Detect which cell encompasses the target text, then output its (x, y) center coordinate. 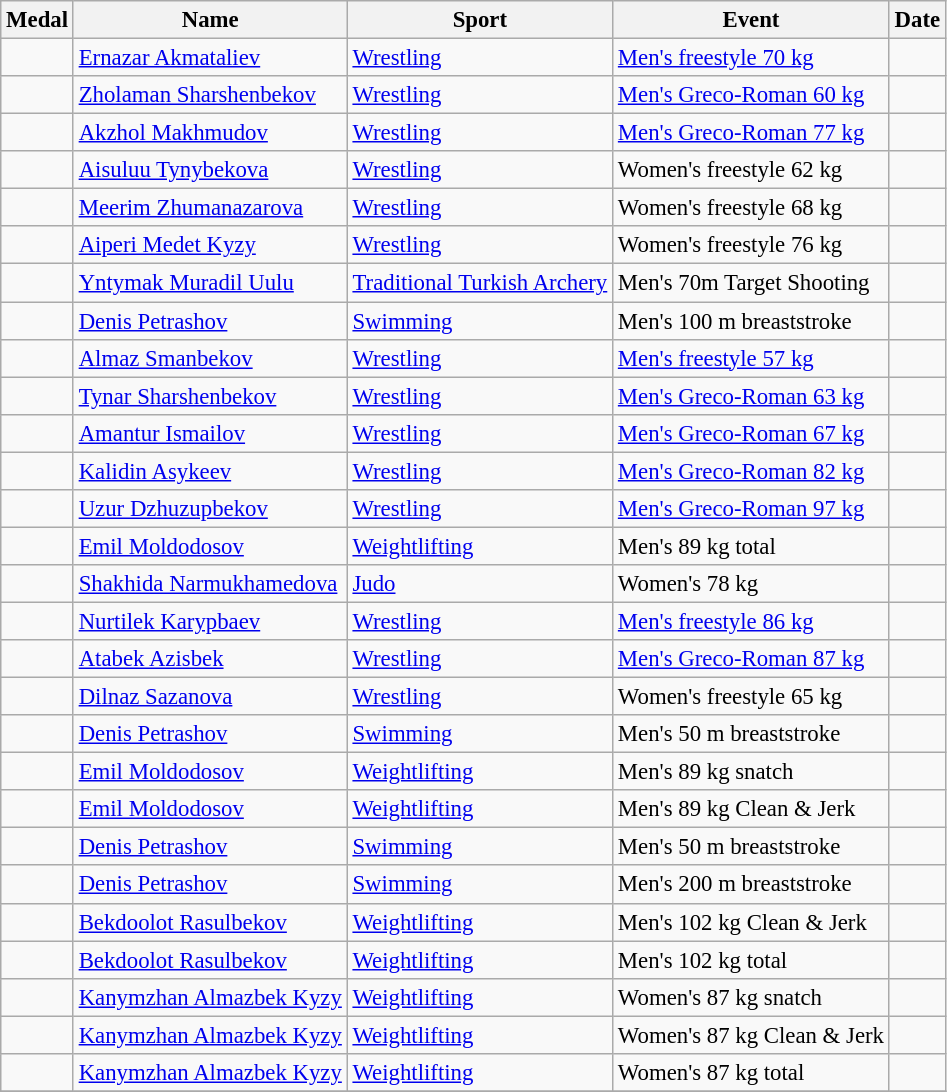
Shakhida Narmukhamedova (210, 584)
Men's 100 m breaststroke (752, 321)
Men's Greco-Roman 82 kg (752, 471)
Yntymak Muradil Uulu (210, 283)
Men's 89 kg snatch (752, 772)
Women's freestyle 68 kg (752, 208)
Nurtilek Karypbaev (210, 621)
Men's Greco-Roman 67 kg (752, 433)
Men's Greco-Roman 87 kg (752, 659)
Name (210, 20)
Tynar Sharshenbekov (210, 396)
Men's 200 m breaststroke (752, 885)
Akzhol Makhmudov (210, 133)
Men's 102 kg total (752, 960)
Amantur Ismailov (210, 433)
Women's 87 kg total (752, 1073)
Men's 102 kg Clean & Jerk (752, 922)
Ernazar Akmataliev (210, 58)
Women's 87 kg snatch (752, 997)
Event (752, 20)
Men's Greco-Roman 97 kg (752, 509)
Kalidin Asykeev (210, 471)
Women's freestyle 65 kg (752, 697)
Women's 87 kg Clean & Jerk (752, 1035)
Aisuluu Tynybekova (210, 170)
Men's 70m Target Shooting (752, 283)
Men's 89 kg Clean & Jerk (752, 809)
Women's 78 kg (752, 584)
Dilnaz Sazanova (210, 697)
Men's Greco-Roman 77 kg (752, 133)
Women's freestyle 62 kg (752, 170)
Meerim Zhumanazarova (210, 208)
Uzur Dzhuzupbekov (210, 509)
Men's Greco-Roman 63 kg (752, 396)
Men's Greco-Roman 60 kg (752, 95)
Judo (480, 584)
Date (917, 20)
Men's freestyle 70 kg (752, 58)
Men's freestyle 86 kg (752, 621)
Women's freestyle 76 kg (752, 245)
Men's freestyle 57 kg (752, 358)
Medal (38, 20)
Almaz Smanbekov (210, 358)
Sport (480, 20)
Traditional Turkish Archery (480, 283)
Aiperi Medet Kyzy (210, 245)
Men's 89 kg total (752, 546)
Atabek Azisbek (210, 659)
Zholaman Sharshenbekov (210, 95)
